Return the [X, Y] coordinate for the center point of the cell that contains the specified text.  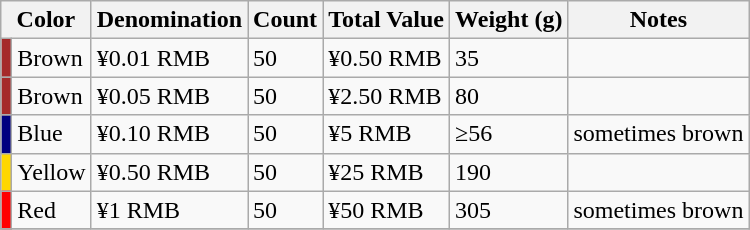
¥0.05 RMB [169, 96]
¥2.50 RMB [386, 96]
¥5 RMB [386, 134]
Total Value [386, 20]
Weight (g) [509, 20]
¥0.10 RMB [169, 134]
¥25 RMB [386, 172]
¥50 RMB [386, 210]
Yellow [52, 172]
Red [52, 210]
Color [46, 20]
Denomination [169, 20]
Notes [658, 20]
190 [509, 172]
¥1 RMB [169, 210]
¥0.01 RMB [169, 58]
80 [509, 96]
35 [509, 58]
Blue [52, 134]
≥56 [509, 134]
305 [509, 210]
Count [286, 20]
